For the text-containing cell, return its midpoint in (X, Y) coordinate format. 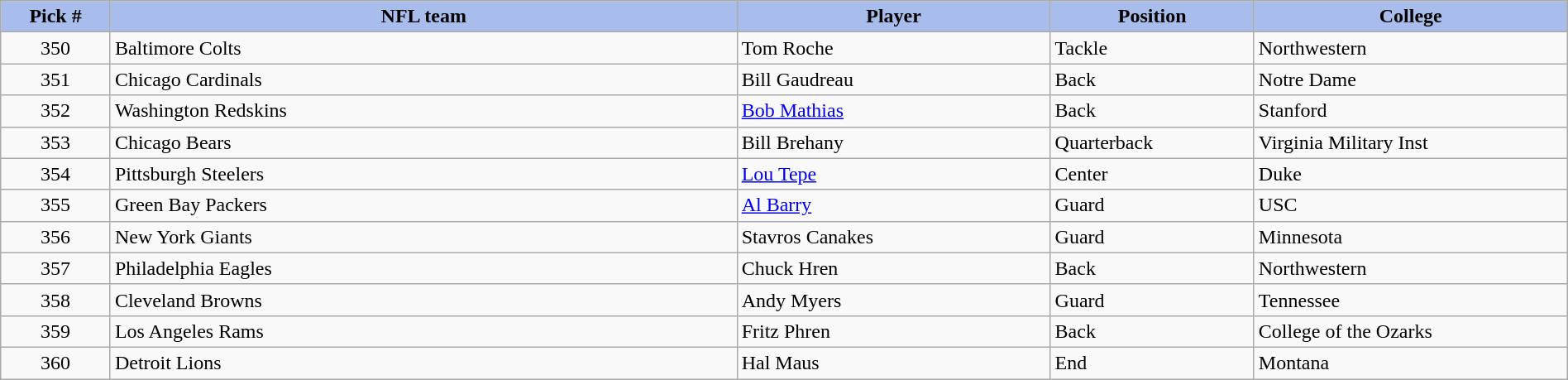
USC (1411, 205)
350 (56, 48)
359 (56, 331)
Position (1152, 17)
358 (56, 300)
Tom Roche (893, 48)
Cleveland Browns (423, 300)
Player (893, 17)
353 (56, 142)
Baltimore Colts (423, 48)
Tennessee (1411, 300)
357 (56, 268)
Stavros Canakes (893, 237)
Chicago Cardinals (423, 79)
Bob Mathias (893, 111)
Notre Dame (1411, 79)
352 (56, 111)
Andy Myers (893, 300)
Montana (1411, 363)
Fritz Phren (893, 331)
356 (56, 237)
Al Barry (893, 205)
NFL team (423, 17)
Minnesota (1411, 237)
Pick # (56, 17)
Chuck Hren (893, 268)
Tackle (1152, 48)
Washington Redskins (423, 111)
Stanford (1411, 111)
Center (1152, 174)
Bill Brehany (893, 142)
College (1411, 17)
Lou Tepe (893, 174)
Green Bay Packers (423, 205)
Duke (1411, 174)
Detroit Lions (423, 363)
355 (56, 205)
351 (56, 79)
Quarterback (1152, 142)
Hal Maus (893, 363)
College of the Ozarks (1411, 331)
360 (56, 363)
Los Angeles Rams (423, 331)
New York Giants (423, 237)
Virginia Military Inst (1411, 142)
354 (56, 174)
Chicago Bears (423, 142)
End (1152, 363)
Bill Gaudreau (893, 79)
Pittsburgh Steelers (423, 174)
Philadelphia Eagles (423, 268)
